Capture the cell that displays the provided text and extract its [x, y] central coordinate. 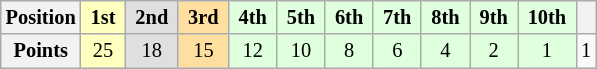
7th [397, 17]
25 [104, 51]
12 [253, 51]
5th [301, 17]
Position [41, 17]
2nd [152, 17]
8 [349, 51]
1st [104, 17]
10th [547, 17]
2 [494, 51]
8th [445, 17]
Points [41, 51]
4th [253, 17]
6th [349, 17]
6 [397, 51]
9th [494, 17]
18 [152, 51]
15 [203, 51]
4 [445, 51]
3rd [203, 17]
10 [301, 51]
